For the text-containing cell, return its midpoint in [X, Y] coordinate format. 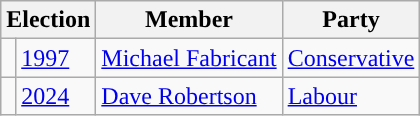
2024 [56, 96]
Election [48, 20]
Party [351, 20]
Labour [351, 96]
Conservative [351, 58]
Dave Robertson [189, 96]
1997 [56, 58]
Michael Fabricant [189, 58]
Member [189, 20]
